Pinpoint the cell where the given text exists, returning its (x, y) midpoint coordinate. 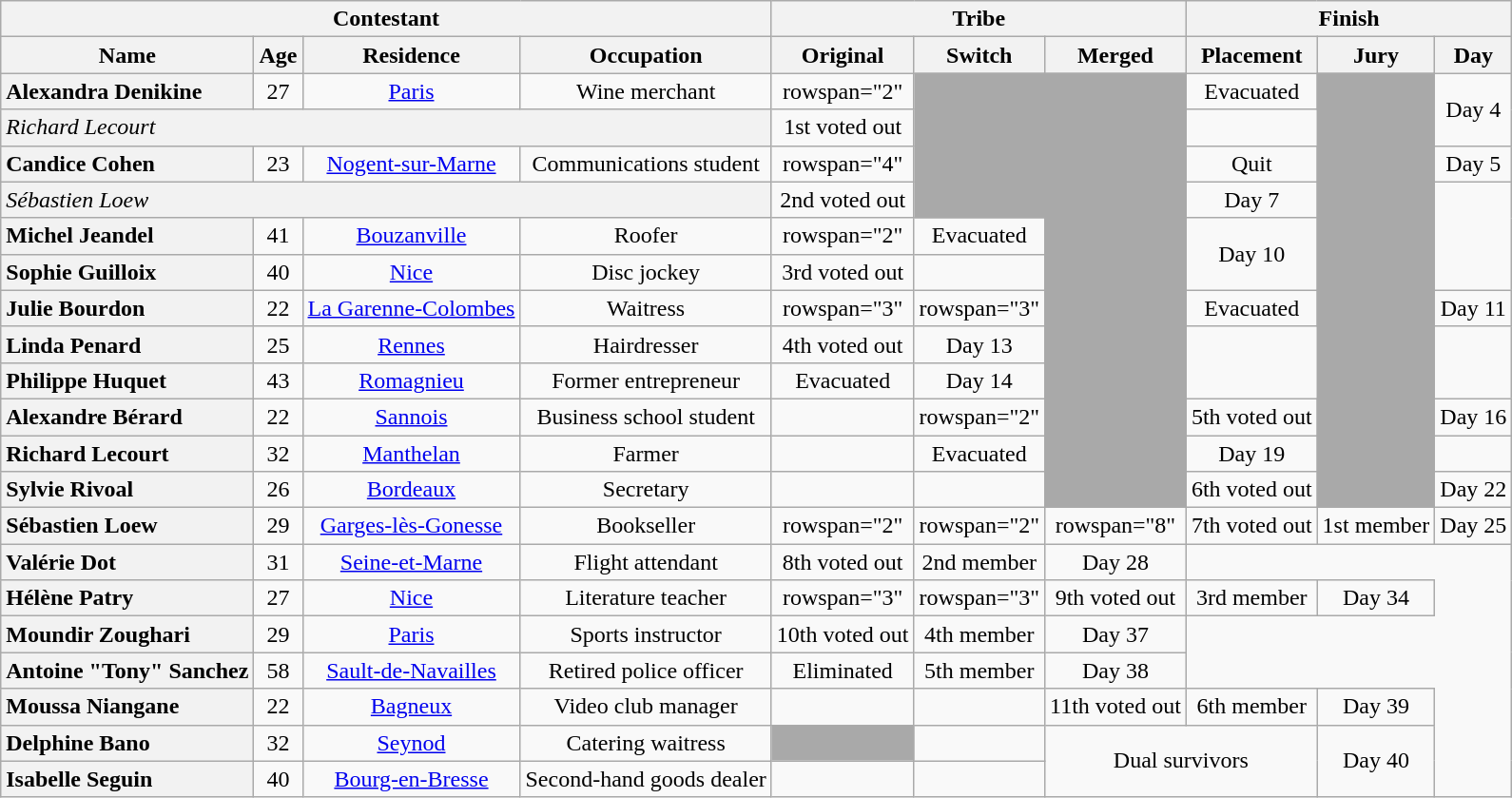
43 (278, 380)
Original (843, 55)
Placement (1251, 55)
5th member (979, 671)
26 (278, 490)
Sault-de-Navailles (411, 671)
5th voted out (1251, 417)
Day 34 (1376, 598)
Switch (979, 55)
Manthelan (411, 454)
Finish (1348, 19)
2nd member (979, 562)
11th voted out (1116, 707)
Alexandre Bérard (127, 417)
Day 4 (1474, 109)
Residence (411, 55)
25 (278, 344)
Merged (1116, 55)
Sophie Guilloix (127, 272)
4th voted out (843, 344)
Business school student (646, 417)
Waitress (646, 308)
7th voted out (1251, 526)
Day 22 (1474, 490)
Secretary (646, 490)
Sports instructor (646, 634)
Communications student (646, 164)
Hairdresser (646, 344)
Day 16 (1474, 417)
1st member (1376, 526)
Day 25 (1474, 526)
Retired police officer (646, 671)
Day 38 (1116, 671)
6th member (1251, 707)
Sylvie Rivoal (127, 490)
Day 13 (979, 344)
Day 37 (1116, 634)
Delphine Bano (127, 743)
Day 11 (1474, 308)
Contestant (386, 19)
31 (278, 562)
Valérie Dot (127, 562)
Farmer (646, 454)
Tribe (979, 19)
Garges-lès-Gonesse (411, 526)
Eliminated (843, 671)
Rennes (411, 344)
Michel Jeandel (127, 236)
Linda Penard (127, 344)
Disc jockey (646, 272)
58 (278, 671)
Quit (1251, 164)
Day 40 (1376, 761)
23 (278, 164)
Day 7 (1251, 200)
1st voted out (843, 127)
4th member (979, 634)
Julie Bourdon (127, 308)
3rd voted out (843, 272)
Philippe Huquet (127, 380)
Moussa Niangane (127, 707)
Alexandra Denikine (127, 91)
Bouzanville (411, 236)
Name (127, 55)
Flight attendant (646, 562)
Occupation (646, 55)
Sannois (411, 417)
Seynod (411, 743)
Candice Cohen (127, 164)
Age (278, 55)
La Garenne-Colombes (411, 308)
Catering waitress (646, 743)
Day 28 (1116, 562)
rowspan="8" (1116, 526)
Day (1474, 55)
6th voted out (1251, 490)
Hélène Patry (127, 598)
10th voted out (843, 634)
8th voted out (843, 562)
Wine merchant (646, 91)
Nogent-sur-Marne (411, 164)
Day 10 (1251, 254)
Former entrepreneur (646, 380)
Antoine "Tony" Sanchez (127, 671)
Seine-et-Marne (411, 562)
Bookseller (646, 526)
Day 19 (1251, 454)
Bordeaux (411, 490)
Jury (1376, 55)
2nd voted out (843, 200)
Second-hand goods dealer (646, 779)
rowspan="4" (843, 164)
3rd member (1251, 598)
Moundir Zoughari (127, 634)
41 (278, 236)
Isabelle Seguin (127, 779)
Bagneux (411, 707)
Day 14 (979, 380)
Video club manager (646, 707)
Literature teacher (646, 598)
Romagnieu (411, 380)
Day 5 (1474, 164)
Roofer (646, 236)
Day 39 (1376, 707)
Bourg-en-Bresse (411, 779)
9th voted out (1116, 598)
Dual survivors (1181, 761)
